Pinpoint the cell where the given text exists, returning its [X, Y] midpoint coordinate. 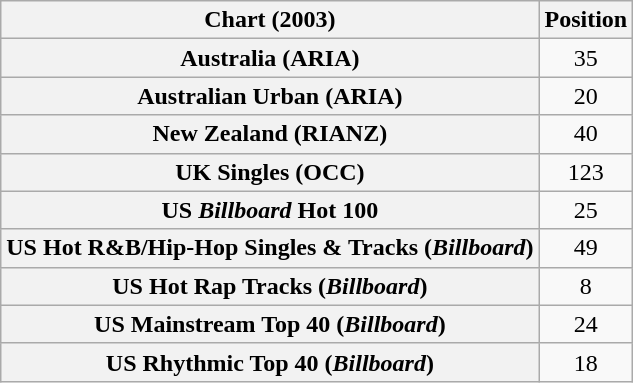
18 [586, 362]
US Mainstream Top 40 (Billboard) [270, 324]
25 [586, 210]
35 [586, 58]
New Zealand (RIANZ) [270, 134]
US Hot Rap Tracks (Billboard) [270, 286]
US Rhythmic Top 40 (Billboard) [270, 362]
Position [586, 20]
UK Singles (OCC) [270, 172]
40 [586, 134]
123 [586, 172]
Australian Urban (ARIA) [270, 96]
49 [586, 248]
Australia (ARIA) [270, 58]
8 [586, 286]
24 [586, 324]
20 [586, 96]
US Hot R&B/Hip-Hop Singles & Tracks (Billboard) [270, 248]
Chart (2003) [270, 20]
US Billboard Hot 100 [270, 210]
